Scan for the cell matching the given text and deliver its (X, Y) coordinate at center. 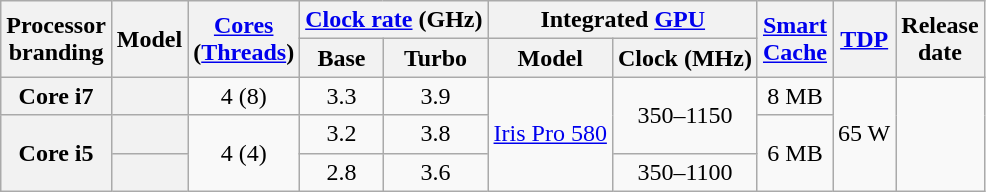
Integrated GPU (622, 20)
Clock (MHz) (684, 58)
65 W (864, 134)
Base (342, 58)
Processorbranding (56, 39)
8 MB (794, 96)
Core i5 (56, 153)
350–1100 (684, 172)
SmartCache (794, 39)
Core i7 (56, 96)
Releasedate (940, 39)
3.9 (436, 96)
Iris Pro 580 (550, 134)
3.3 (342, 96)
Cores(Threads) (244, 39)
6 MB (794, 153)
2.8 (342, 172)
350–1150 (684, 115)
Turbo (436, 58)
4 (8) (244, 96)
3.8 (436, 134)
3.6 (436, 172)
4 (4) (244, 153)
Clock rate (GHz) (394, 20)
TDP (864, 39)
3.2 (342, 134)
